Provide the (X, Y) coordinate of the cell's center where the given text is located.  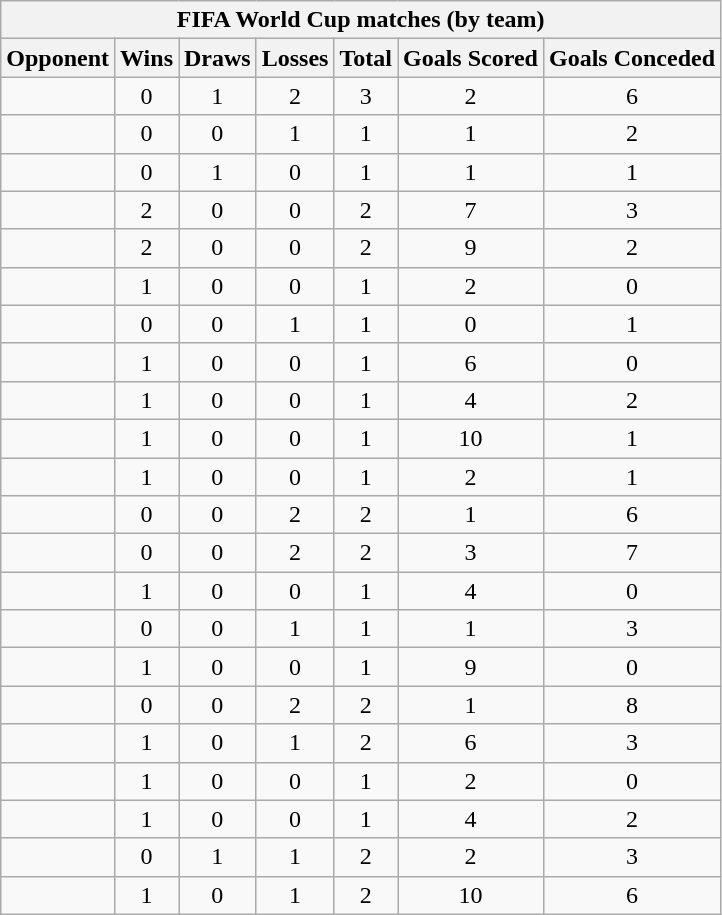
Goals Scored (471, 58)
Wins (147, 58)
FIFA World Cup matches (by team) (361, 20)
Opponent (58, 58)
Draws (217, 58)
Losses (295, 58)
Goals Conceded (632, 58)
8 (632, 705)
Total (366, 58)
